Return the (x, y) coordinate for the center point of the cell that contains the specified text.  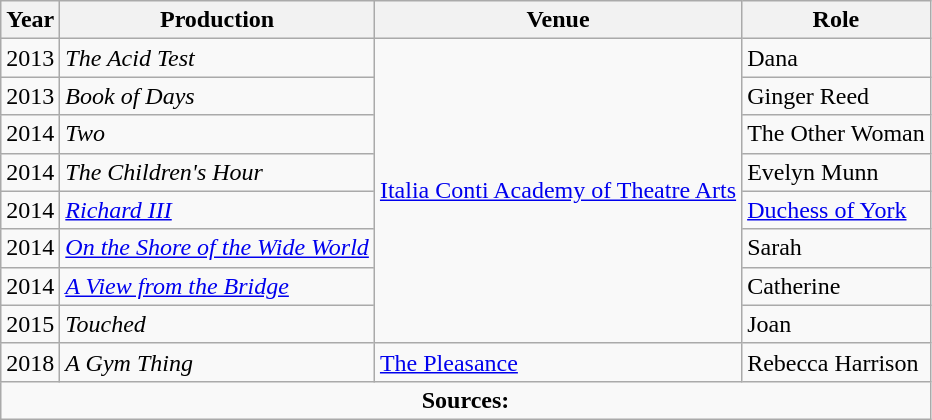
A View from the Bridge (218, 286)
Two (218, 134)
The Pleasance (558, 362)
Evelyn Munn (836, 172)
Joan (836, 324)
Ginger Reed (836, 96)
Richard III (218, 210)
Dana (836, 58)
Sarah (836, 248)
The Children's Hour (218, 172)
The Other Woman (836, 134)
Catherine (836, 286)
Sources: (466, 400)
Duchess of York (836, 210)
Year (30, 20)
Rebecca Harrison (836, 362)
2018 (30, 362)
Book of Days (218, 96)
Touched (218, 324)
Italia Conti Academy of Theatre Arts (558, 191)
Venue (558, 20)
A Gym Thing (218, 362)
Role (836, 20)
On the Shore of the Wide World (218, 248)
Production (218, 20)
2015 (30, 324)
The Acid Test (218, 58)
